Identify which cell holds the provided text, then report its [X, Y] central coordinate. 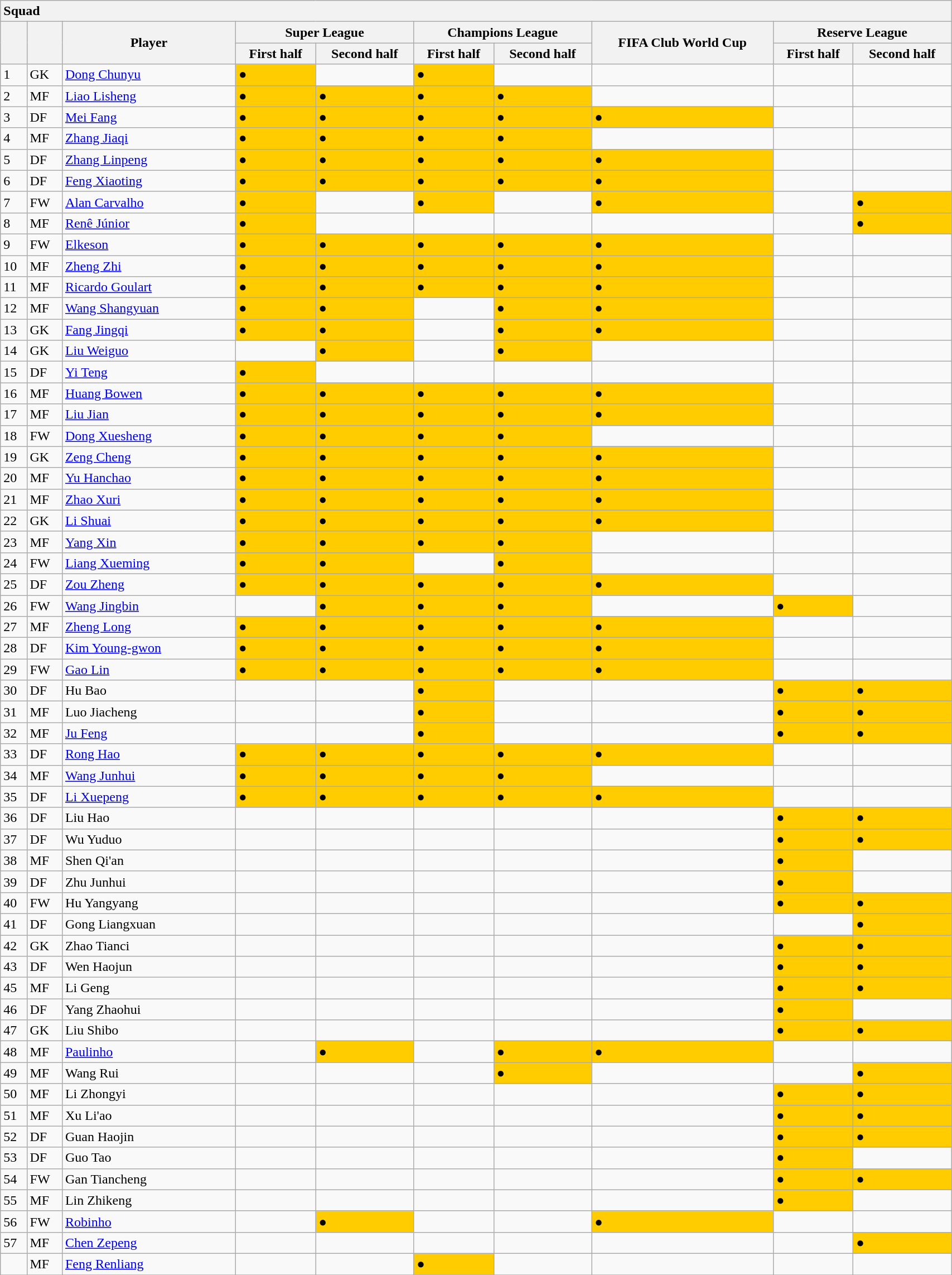
Elkeson [148, 244]
47 [13, 1031]
20 [13, 478]
Hu Bao [148, 691]
Gong Liangxuan [148, 924]
Rong Hao [148, 754]
Ricardo Goulart [148, 287]
Zhang Linpeng [148, 160]
Huang Bowen [148, 393]
Zou Zheng [148, 584]
45 [13, 988]
38 [13, 860]
Wang Shangyuan [148, 309]
Feng Renliang [148, 1264]
Liu Jian [148, 415]
Hu Yangyang [148, 903]
39 [13, 882]
FIFA Club World Cup [683, 43]
Li Zhongyi [148, 1094]
Zheng Long [148, 627]
Liang Xueming [148, 563]
29 [13, 670]
Liu Hao [148, 818]
Wang Rui [148, 1073]
7 [13, 202]
14 [13, 351]
Liao Lisheng [148, 96]
26 [13, 605]
50 [13, 1094]
Gan Tiancheng [148, 1179]
32 [13, 733]
57 [13, 1243]
22 [13, 521]
49 [13, 1073]
13 [13, 330]
Wu Yuduo [148, 839]
Fang Jingqi [148, 330]
Kim Young-gwon [148, 648]
Mei Fang [148, 117]
12 [13, 309]
28 [13, 648]
34 [13, 776]
Liu Weiguo [148, 351]
40 [13, 903]
17 [13, 415]
35 [13, 797]
31 [13, 712]
4 [13, 138]
Zheng Zhi [148, 266]
21 [13, 499]
5 [13, 160]
Yang Zhaohui [148, 1009]
Li Geng [148, 988]
1 [13, 75]
Paulinho [148, 1052]
2 [13, 96]
Reserve League [862, 32]
37 [13, 839]
33 [13, 754]
36 [13, 818]
43 [13, 967]
52 [13, 1137]
15 [13, 372]
Luo Jiacheng [148, 712]
Alan Carvalho [148, 202]
Xu Li'ao [148, 1115]
Robinho [148, 1221]
Yi Teng [148, 372]
Guan Haojin [148, 1137]
19 [13, 457]
Liu Shibo [148, 1031]
24 [13, 563]
30 [13, 691]
46 [13, 1009]
Yu Hanchao [148, 478]
9 [13, 244]
Chen Zepeng [148, 1243]
Yang Xin [148, 542]
53 [13, 1158]
Champions League [503, 32]
Wang Jingbin [148, 605]
Super League [325, 32]
Gao Lin [148, 670]
48 [13, 1052]
Dong Chunyu [148, 75]
56 [13, 1221]
42 [13, 946]
Player [148, 43]
11 [13, 287]
27 [13, 627]
16 [13, 393]
Renê Júnior [148, 223]
3 [13, 117]
Zhang Jiaqi [148, 138]
Ju Feng [148, 733]
41 [13, 924]
Shen Qi'an [148, 860]
Dong Xuesheng [148, 436]
Li Shuai [148, 521]
Lin Zhikeng [148, 1200]
Squad [476, 11]
Feng Xiaoting [148, 181]
54 [13, 1179]
Zhao Xuri [148, 499]
51 [13, 1115]
Zhu Junhui [148, 882]
Zeng Cheng [148, 457]
55 [13, 1200]
8 [13, 223]
10 [13, 266]
Li Xuepeng [148, 797]
Wen Haojun [148, 967]
23 [13, 542]
6 [13, 181]
Zhao Tianci [148, 946]
18 [13, 436]
Guo Tao [148, 1158]
25 [13, 584]
Wang Junhui [148, 776]
